Output the [X, Y] coordinate of the center of the cell containing the given text.  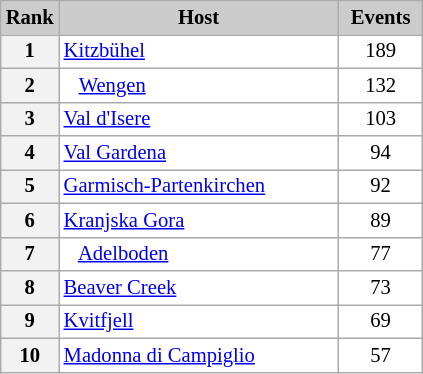
89 [380, 220]
57 [380, 355]
Garmisch-Partenkirchen [199, 186]
Val d'Isere [199, 119]
Madonna di Campiglio [199, 355]
77 [380, 254]
189 [380, 51]
9 [30, 321]
8 [30, 287]
3 [30, 119]
5 [30, 186]
Host [199, 17]
Val Gardena [199, 153]
69 [380, 321]
103 [380, 119]
Wengen [199, 85]
73 [380, 287]
6 [30, 220]
Kranjska Gora [199, 220]
10 [30, 355]
Events [380, 17]
132 [380, 85]
94 [380, 153]
2 [30, 85]
7 [30, 254]
4 [30, 153]
Kvitfjell [199, 321]
Kitzbühel [199, 51]
1 [30, 51]
Beaver Creek [199, 287]
92 [380, 186]
Adelboden [199, 254]
Rank [30, 17]
